Return the [x, y] coordinate for the center point of the cell that contains the specified text.  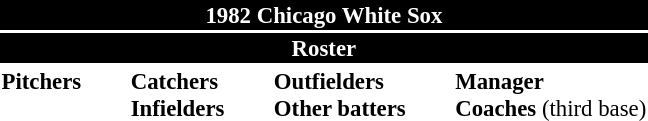
1982 Chicago White Sox [324, 15]
Roster [324, 48]
